Detect which cell encompasses the target text, then output its [x, y] center coordinate. 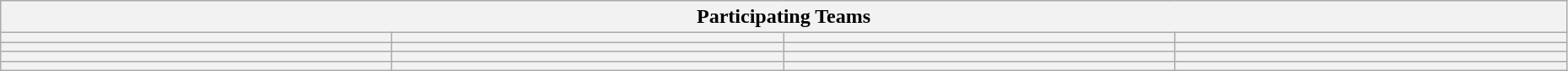
Participating Teams [784, 17]
